Output the [X, Y] coordinate of the center of the cell containing the given text.  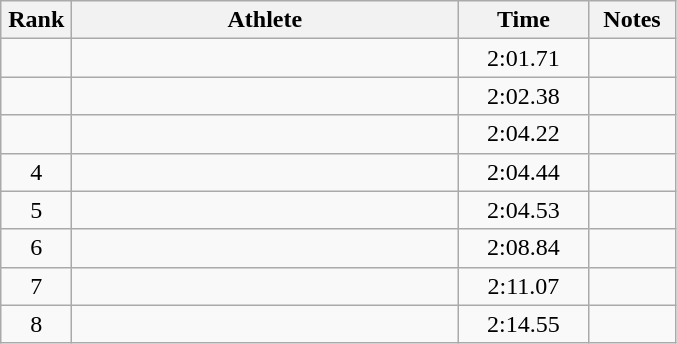
2:02.38 [524, 96]
Athlete [265, 20]
2:04.22 [524, 134]
Notes [632, 20]
2:14.55 [524, 324]
2:08.84 [524, 248]
4 [36, 172]
6 [36, 248]
Rank [36, 20]
2:11.07 [524, 286]
2:04.53 [524, 210]
5 [36, 210]
2:04.44 [524, 172]
8 [36, 324]
2:01.71 [524, 58]
Time [524, 20]
7 [36, 286]
